Output the [x, y] coordinate of the center of the cell containing the given text.  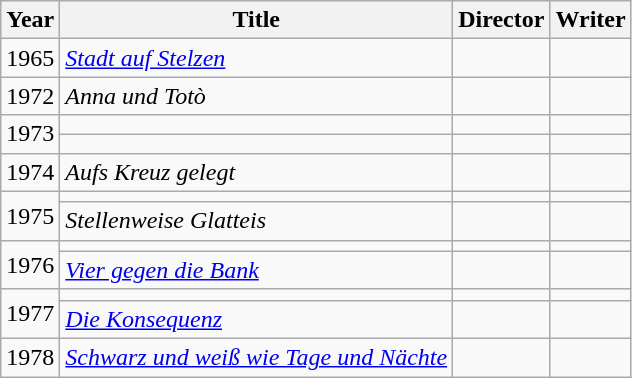
Title [256, 20]
1965 [30, 58]
1972 [30, 96]
Die Konsequenz [256, 319]
Anna und Totò [256, 96]
Aufs Kreuz gelegt [256, 172]
1974 [30, 172]
Schwarz und weiß wie Tage und Nächte [256, 357]
Stadt auf Stelzen [256, 58]
Vier gegen die Bank [256, 270]
Year [30, 20]
1976 [30, 264]
1973 [30, 134]
1977 [30, 314]
Stellenweise Glatteis [256, 221]
Director [502, 20]
1978 [30, 357]
1975 [30, 216]
Writer [590, 20]
